Search for the cell housing the specified text and yield its (x, y) center coordinate. 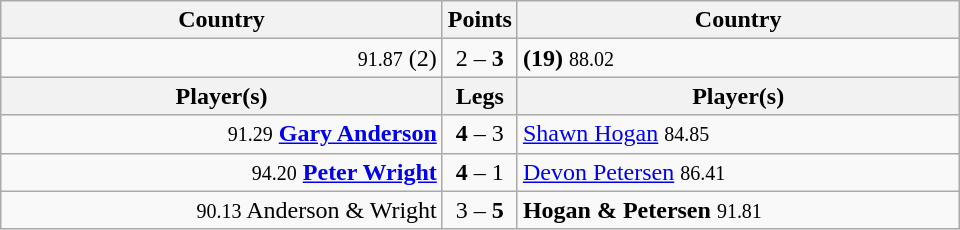
90.13 Anderson & Wright (222, 210)
4 – 3 (480, 134)
Points (480, 20)
Devon Petersen 86.41 (738, 172)
Hogan & Petersen 91.81 (738, 210)
94.20 Peter Wright (222, 172)
91.29 Gary Anderson (222, 134)
3 – 5 (480, 210)
2 – 3 (480, 58)
91.87 (2) (222, 58)
(19) 88.02 (738, 58)
4 – 1 (480, 172)
Shawn Hogan 84.85 (738, 134)
Legs (480, 96)
